Locate the cell with the specified text and output its [x, y] center coordinate. 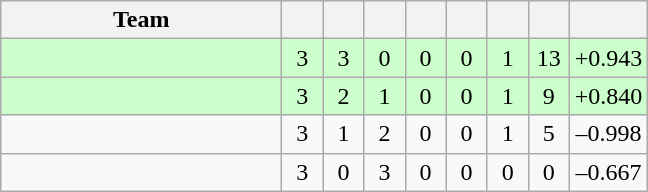
13 [548, 58]
Team [142, 20]
5 [548, 134]
+0.840 [608, 96]
+0.943 [608, 58]
9 [548, 96]
–0.667 [608, 172]
–0.998 [608, 134]
